Return the (x, y) coordinate for the center point of the cell that contains the specified text.  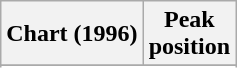
Chart (1996) (72, 34)
Peakposition (189, 34)
